Detect which cell encompasses the target text, then output its [X, Y] center coordinate. 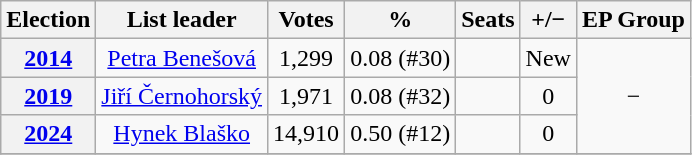
1,299 [306, 58]
14,910 [306, 134]
List leader [182, 20]
2014 [48, 58]
% [400, 20]
Petra Benešová [182, 58]
1,971 [306, 96]
2024 [48, 134]
Votes [306, 20]
New [548, 58]
Hynek Blaško [182, 134]
Jiří Černohorský [182, 96]
Election [48, 20]
EP Group [633, 20]
Seats [488, 20]
0.50 (#12) [400, 134]
2019 [48, 96]
0.08 (#32) [400, 96]
+/− [548, 20]
− [633, 96]
0.08 (#30) [400, 58]
